For the text-containing cell, return its midpoint in [x, y] coordinate format. 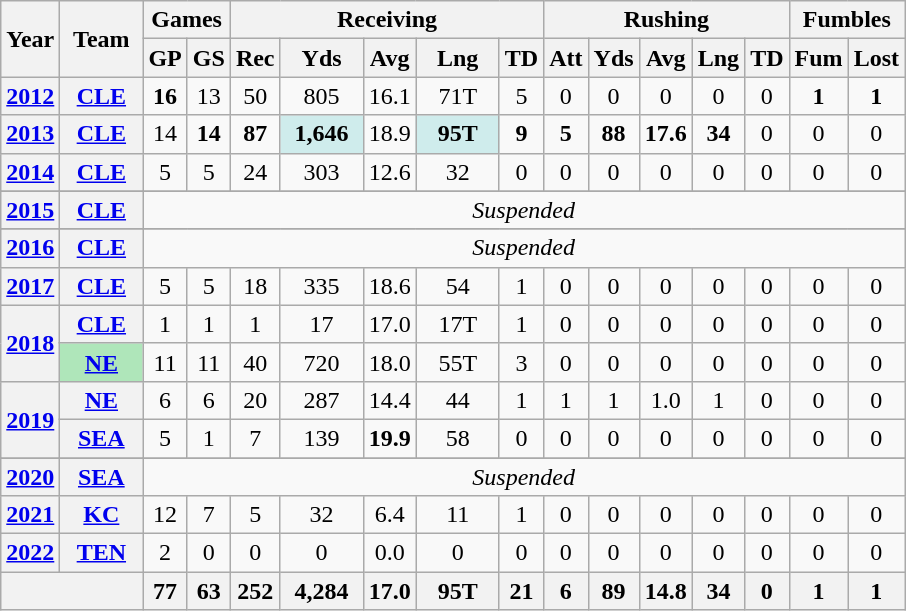
2017 [30, 286]
Year [30, 39]
18 [255, 286]
TEN [102, 553]
87 [255, 134]
63 [208, 591]
58 [458, 438]
44 [458, 400]
KC [102, 515]
Rushing [666, 20]
21 [521, 591]
18.9 [390, 134]
14.8 [666, 591]
252 [255, 591]
720 [322, 362]
20 [255, 400]
1.0 [666, 400]
88 [614, 134]
6.4 [390, 515]
77 [165, 591]
12 [165, 515]
18.6 [390, 286]
50 [255, 96]
2019 [30, 419]
Fum [818, 58]
89 [614, 591]
17 [322, 324]
GP [165, 58]
9 [521, 134]
2018 [30, 343]
Games [186, 20]
335 [322, 286]
40 [255, 362]
2014 [30, 172]
Lost [876, 58]
1,646 [322, 134]
54 [458, 286]
GS [208, 58]
13 [208, 96]
71T [458, 96]
Team [102, 39]
16.1 [390, 96]
Att [566, 58]
2015 [30, 210]
2022 [30, 553]
19.9 [390, 438]
24 [255, 172]
3 [521, 362]
2016 [30, 248]
805 [322, 96]
17T [458, 324]
287 [322, 400]
Rec [255, 58]
2020 [30, 477]
139 [322, 438]
2013 [30, 134]
55T [458, 362]
17.6 [666, 134]
2021 [30, 515]
0.0 [390, 553]
14.4 [390, 400]
Receiving [386, 20]
12.6 [390, 172]
2012 [30, 96]
2 [165, 553]
303 [322, 172]
18.0 [390, 362]
4,284 [322, 591]
Fumbles [846, 20]
16 [165, 96]
